Extract the (x, y) coordinate from the center of the cell holding the provided text.  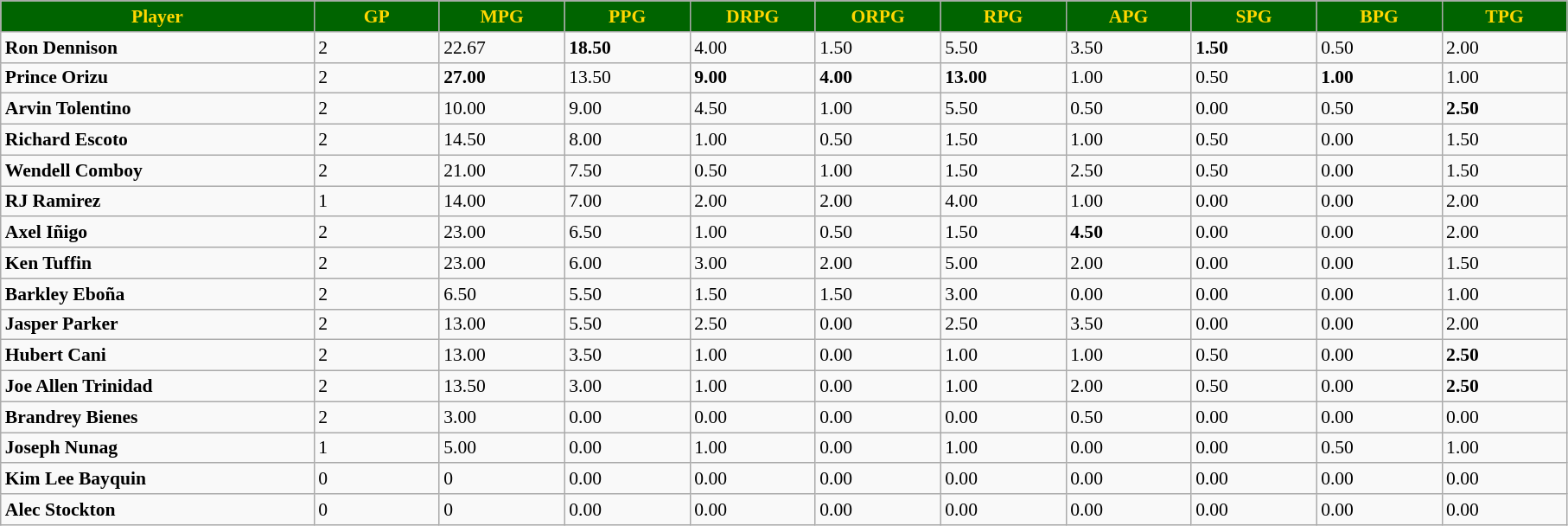
BPG (1380, 16)
7.50 (628, 170)
6.00 (628, 263)
18.50 (628, 48)
ORPG (878, 16)
Wendell Comboy (157, 170)
Player (157, 16)
21.00 (501, 170)
Alec Stockton (157, 510)
SPG (1253, 16)
Brandrey Bienes (157, 417)
Joseph Nunag (157, 448)
Axel Iñigo (157, 233)
MPG (501, 16)
GP (377, 16)
10.00 (501, 109)
14.50 (501, 140)
22.67 (501, 48)
TPG (1504, 16)
APG (1129, 16)
Richard Escoto (157, 140)
RJ Ramirez (157, 202)
Arvin Tolentino (157, 109)
Jasper Parker (157, 324)
Ken Tuffin (157, 263)
Joe Allen Trinidad (157, 387)
Hubert Cani (157, 356)
PPG (628, 16)
8.00 (628, 140)
7.00 (628, 202)
Ron Dennison (157, 48)
Kim Lee Bayquin (157, 479)
27.00 (501, 78)
RPG (1003, 16)
14.00 (501, 202)
Barkley Eboña (157, 294)
Prince Orizu (157, 78)
DRPG (752, 16)
